Detect which cell encompasses the target text, then output its [X, Y] center coordinate. 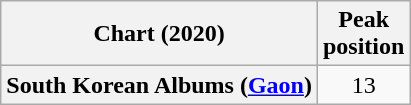
South Korean Albums (Gaon) [160, 85]
13 [363, 85]
Peakposition [363, 34]
Chart (2020) [160, 34]
